Return the (X, Y) coordinate for the center point of the cell that contains the specified text.  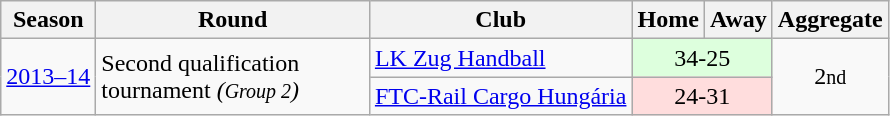
Away (738, 20)
Round (233, 20)
Home (668, 20)
Aggregate (830, 20)
FTC-Rail Cargo Hungária (500, 96)
Second qualification tournament (Group 2) (233, 77)
24-31 (702, 96)
2nd (830, 77)
2013–14 (48, 77)
LK Zug Handball (500, 58)
34-25 (702, 58)
Season (48, 20)
Club (500, 20)
